Determine the (x, y) coordinate at the center of the cell enclosing the given text.  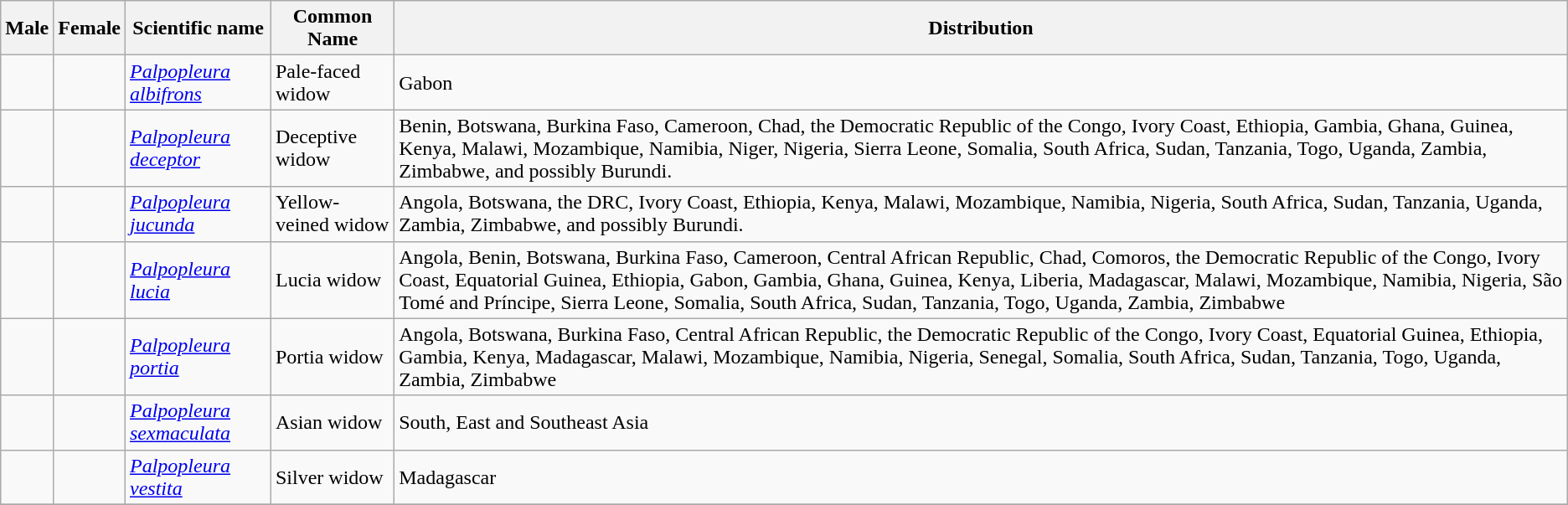
Distribution (982, 28)
Madagascar (982, 477)
Common Name (332, 28)
Yellow-veined widow (332, 214)
Silver widow (332, 477)
Male (27, 28)
Deceptive widow (332, 148)
Palpopleura deceptor (198, 148)
Palpopleura jucunda (198, 214)
Palpopleura sexmaculata (198, 422)
Palpopleura lucia (198, 280)
Female (90, 28)
South, East and Southeast Asia (982, 422)
Palpopleura vestita (198, 477)
Palpopleura portia (198, 357)
Lucia widow (332, 280)
Pale-faced widow (332, 82)
Asian widow (332, 422)
Portia widow (332, 357)
Scientific name (198, 28)
Gabon (982, 82)
Palpopleura albifrons (198, 82)
